Pinpoint the cell where the given text exists, returning its [X, Y] midpoint coordinate. 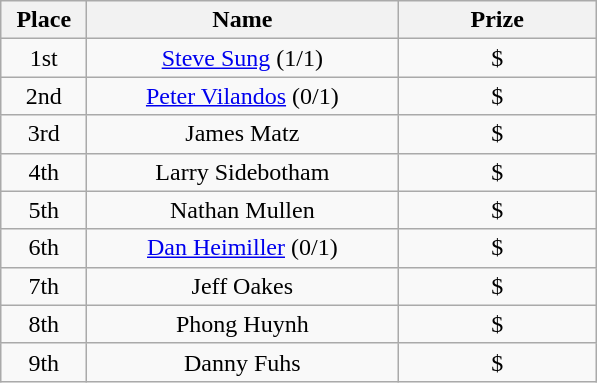
8th [44, 324]
5th [44, 210]
Nathan Mullen [242, 210]
6th [44, 248]
3rd [44, 134]
Danny Fuhs [242, 362]
4th [44, 172]
Larry Sidebotham [242, 172]
Prize [498, 20]
1st [44, 58]
Peter Vilandos (0/1) [242, 96]
Place [44, 20]
Jeff Oakes [242, 286]
Name [242, 20]
7th [44, 286]
Steve Sung (1/1) [242, 58]
9th [44, 362]
2nd [44, 96]
Phong Huynh [242, 324]
James Matz [242, 134]
Dan Heimiller (0/1) [242, 248]
